From the cell containing the given text, extract its center point as (X, Y) coordinate. 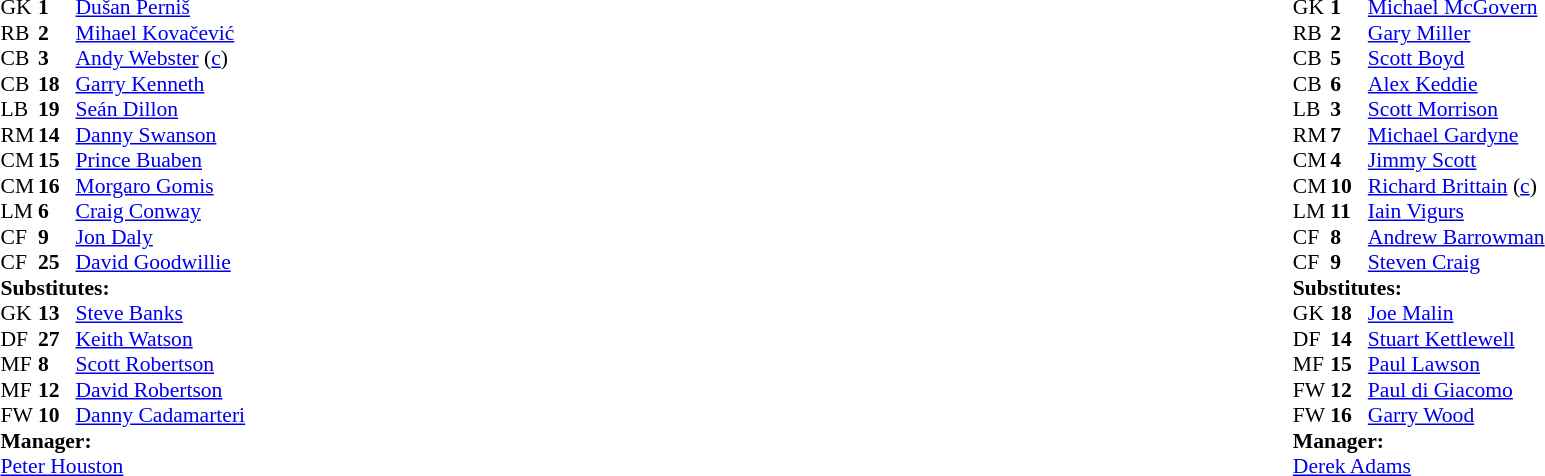
Danny Cadamarteri (161, 415)
Joe Malin (1456, 313)
Andrew Barrowman (1456, 237)
Seán Dillon (161, 109)
Andy Webster (c) (161, 59)
Scott Morrison (1456, 109)
Garry Wood (1456, 415)
Steven Craig (1456, 263)
11 (1349, 211)
David Robertson (161, 390)
Gary Miller (1456, 33)
Danny Swanson (161, 135)
25 (57, 263)
Paul Lawson (1456, 365)
Morgaro Gomis (161, 186)
13 (57, 313)
5 (1349, 59)
27 (57, 339)
Garry Kenneth (161, 84)
19 (57, 109)
Keith Watson (161, 339)
Richard Brittain (c) (1456, 186)
Michael Gardyne (1456, 135)
Craig Conway (161, 211)
4 (1349, 161)
Paul di Giacomo (1456, 390)
Steve Banks (161, 313)
Jimmy Scott (1456, 161)
Jon Daly (161, 237)
Iain Vigurs (1456, 211)
Prince Buaben (161, 161)
7 (1349, 135)
Stuart Kettlewell (1456, 339)
Mihael Kovačević (161, 33)
David Goodwillie (161, 263)
Scott Robertson (161, 365)
Alex Keddie (1456, 84)
Scott Boyd (1456, 59)
